Pinpoint the cell where the given text exists, returning its (X, Y) midpoint coordinate. 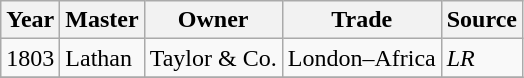
Taylor & Co. (213, 58)
LR (482, 58)
Master (102, 20)
Year (30, 20)
London–Africa (362, 58)
Source (482, 20)
Lathan (102, 58)
1803 (30, 58)
Trade (362, 20)
Owner (213, 20)
